From the cell containing the given text, extract its center point as [X, Y] coordinate. 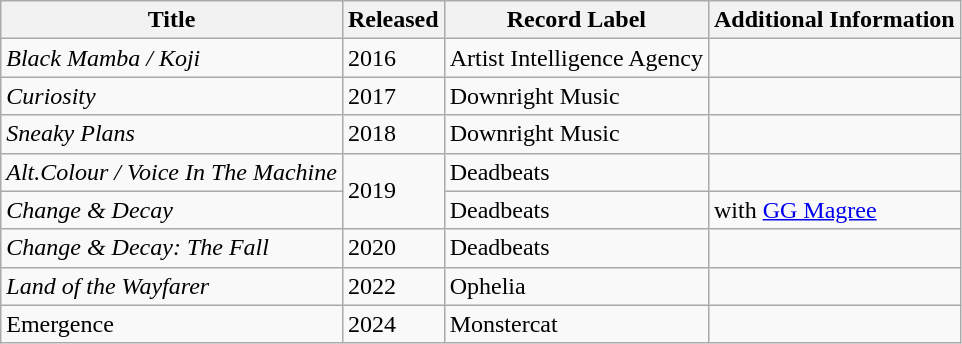
2016 [393, 58]
Artist Intelligence Agency [576, 58]
Alt.Colour / Voice In The Machine [172, 172]
Change & Decay [172, 210]
Additional Information [834, 20]
2017 [393, 96]
2022 [393, 286]
Land of the Wayfarer [172, 286]
2020 [393, 248]
2018 [393, 134]
2019 [393, 191]
Emergence [172, 324]
with GG Magree [834, 210]
Title [172, 20]
2024 [393, 324]
Released [393, 20]
Curiosity [172, 96]
Black Mamba / Koji [172, 58]
Ophelia [576, 286]
Record Label [576, 20]
Sneaky Plans [172, 134]
Monstercat [576, 324]
Change & Decay: The Fall [172, 248]
